Locate the cell with the specified text and output its [x, y] center coordinate. 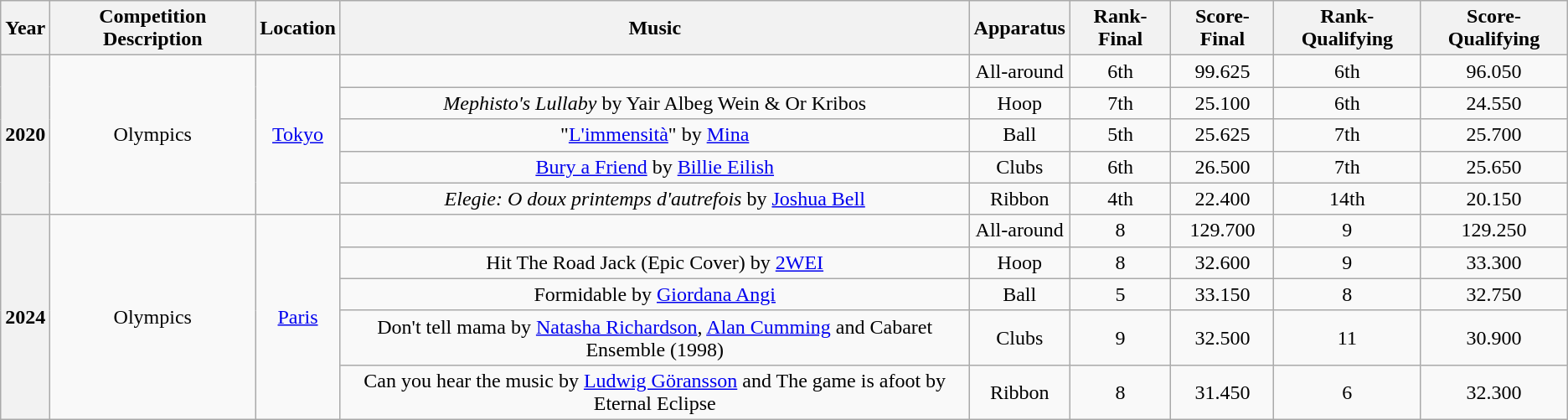
32.750 [1494, 294]
Elegie: O doux printemps d'autrefois by Joshua Bell [655, 199]
Rank-Qualifying [1347, 29]
25.625 [1223, 135]
25.100 [1223, 103]
33.300 [1494, 262]
Mephisto's Lullaby by Yair Albeg Wein & Or Kribos [655, 103]
129.700 [1223, 231]
Don't tell mama by Natasha Richardson, Alan Cumming and Cabaret Ensemble (1998) [655, 337]
20.150 [1494, 199]
Formidable by Giordana Angi [655, 294]
30.900 [1494, 337]
2024 [25, 317]
6 [1347, 392]
Score-Final [1223, 29]
11 [1347, 337]
25.700 [1494, 135]
24.550 [1494, 103]
Score-Qualifying [1494, 29]
Rank-Final [1120, 29]
5th [1120, 135]
32.300 [1494, 392]
32.600 [1223, 262]
25.650 [1494, 167]
Year [25, 29]
32.500 [1223, 337]
33.150 [1223, 294]
Location [298, 29]
Music [655, 29]
99.625 [1223, 71]
96.050 [1494, 71]
Paris [298, 317]
Tokyo [298, 135]
Competition Description [152, 29]
22.400 [1223, 199]
4th [1120, 199]
Hit The Road Jack (Epic Cover) by 2WEI [655, 262]
Apparatus [1019, 29]
26.500 [1223, 167]
Bury a Friend by Billie Eilish [655, 167]
Can you hear the music by Ludwig Göransson and The game is afoot by Eternal Eclipse [655, 392]
14th [1347, 199]
5 [1120, 294]
129.250 [1494, 231]
31.450 [1223, 392]
2020 [25, 135]
"L'immensità" by Mina [655, 135]
